Find where the given text appears and provide that cell's center as [x, y] coordinate. 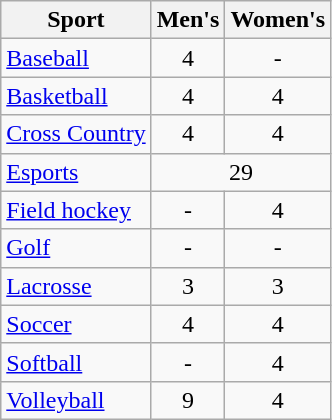
Women's [278, 20]
Soccer [76, 324]
Golf [76, 248]
Softball [76, 362]
Field hockey [76, 210]
Basketball [76, 96]
9 [188, 400]
Volleyball [76, 400]
29 [240, 172]
Cross Country [76, 134]
Lacrosse [76, 286]
Men's [188, 20]
Sport [76, 20]
Baseball [76, 58]
Esports [76, 172]
